Provide the (X, Y) coordinate of the cell's center where the given text is located.  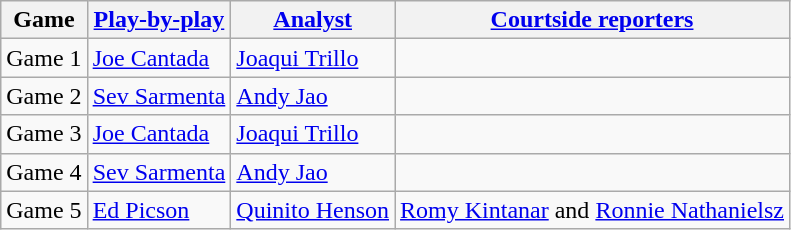
Game 2 (44, 96)
Ed Picson (159, 210)
Analyst (313, 20)
Game 5 (44, 210)
Game 4 (44, 172)
Game 1 (44, 58)
Quinito Henson (313, 210)
Romy Kintanar and Ronnie Nathanielsz (592, 210)
Game (44, 20)
Courtside reporters (592, 20)
Play-by-play (159, 20)
Game 3 (44, 134)
